From the cell containing the given text, extract its center point as (X, Y) coordinate. 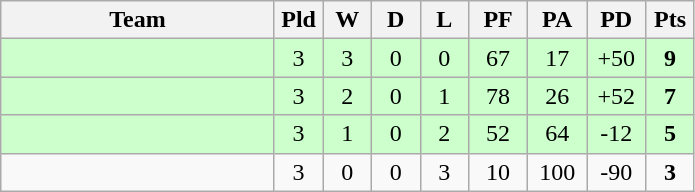
+52 (616, 96)
D (396, 20)
+50 (616, 58)
-12 (616, 134)
78 (498, 96)
10 (498, 172)
W (348, 20)
9 (670, 58)
52 (498, 134)
67 (498, 58)
Pts (670, 20)
5 (670, 134)
26 (558, 96)
7 (670, 96)
-90 (616, 172)
PA (558, 20)
17 (558, 58)
PF (498, 20)
L (444, 20)
Pld (298, 20)
Team (138, 20)
100 (558, 172)
PD (616, 20)
64 (558, 134)
